Scan for the cell matching the given text and deliver its [x, y] coordinate at center. 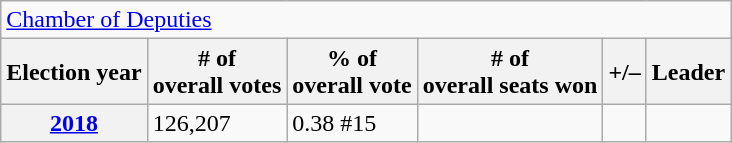
2018 [74, 123]
Leader [688, 72]
Election year [74, 72]
% ofoverall vote [352, 72]
0.38 #15 [352, 123]
126,207 [217, 123]
# ofoverall votes [217, 72]
# ofoverall seats won [510, 72]
+/– [624, 72]
Chamber of Deputies [366, 20]
